Return the (x, y) coordinate for the center point of the cell that contains the specified text.  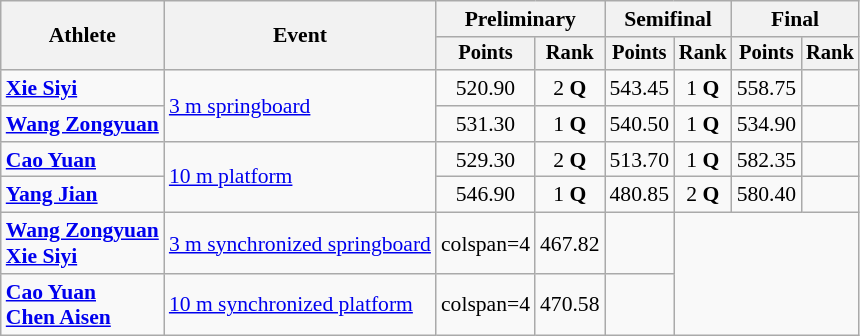
10 m platform (300, 178)
470.58 (570, 304)
580.40 (766, 195)
Final (796, 19)
531.30 (486, 124)
Xie Siyi (82, 88)
Wang Zongyuan (82, 124)
546.90 (486, 195)
Preliminary (520, 19)
534.90 (766, 124)
Athlete (82, 36)
3 m springboard (300, 106)
558.75 (766, 88)
520.90 (486, 88)
Yang Jian (82, 195)
513.70 (638, 160)
3 m synchronized springboard (300, 244)
467.82 (570, 244)
10 m synchronized platform (300, 304)
Cao Yuan (82, 160)
Cao YuanChen Aisen (82, 304)
Event (300, 36)
582.35 (766, 160)
Wang ZongyuanXie Siyi (82, 244)
529.30 (486, 160)
480.85 (638, 195)
Semifinal (668, 19)
543.45 (638, 88)
540.50 (638, 124)
